From the cell containing the given text, extract its center point as (X, Y) coordinate. 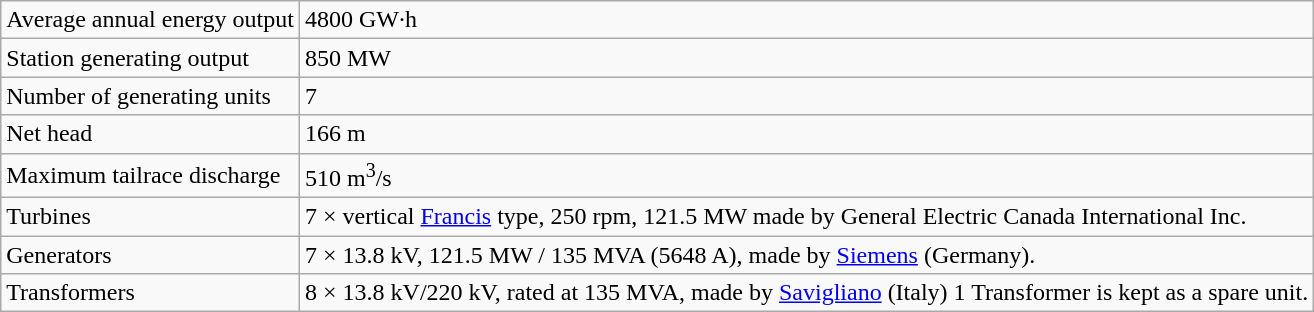
Net head (150, 134)
Average annual energy output (150, 20)
Generators (150, 255)
Turbines (150, 217)
166 m (806, 134)
Maximum tailrace discharge (150, 176)
7 × 13.8 kV, 121.5 MW / 135 MVA (5648 A), made by Siemens (Germany). (806, 255)
510 m3/s (806, 176)
7 (806, 96)
Station generating output (150, 58)
Number of generating units (150, 96)
850 MW (806, 58)
Transformers (150, 293)
7 × vertical Francis type, 250 rpm, 121.5 MW made by General Electric Canada International Inc. (806, 217)
8 × 13.8 kV/220 kV, rated at 135 MVA, made by Savigliano (Italy) 1 Transformer is kept as a spare unit. (806, 293)
4800 GW·h (806, 20)
